Pinpoint the cell where the given text exists, returning its [X, Y] midpoint coordinate. 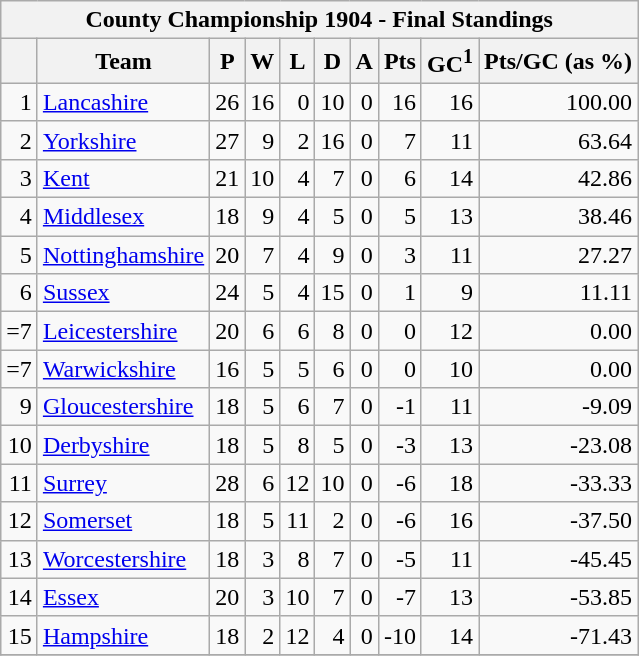
100.00 [558, 102]
42.86 [558, 178]
-7 [400, 597]
A [364, 62]
24 [228, 293]
Worcestershire [123, 559]
L [298, 62]
Derbyshire [123, 445]
Team [123, 62]
-1 [400, 407]
27 [228, 140]
38.46 [558, 217]
Pts [400, 62]
Lancashire [123, 102]
-23.08 [558, 445]
Kent [123, 178]
Gloucestershire [123, 407]
P [228, 62]
-3 [400, 445]
-10 [400, 635]
Leicestershire [123, 331]
Sussex [123, 293]
26 [228, 102]
County Championship 1904 - Final Standings [320, 20]
-71.43 [558, 635]
-5 [400, 559]
Somerset [123, 521]
Pts/GC (as %) [558, 62]
GC1 [450, 62]
Surrey [123, 483]
Warwickshire [123, 369]
21 [228, 178]
Hampshire [123, 635]
-37.50 [558, 521]
-45.45 [558, 559]
28 [228, 483]
-33.33 [558, 483]
Essex [123, 597]
-53.85 [558, 597]
Nottinghamshire [123, 255]
11.11 [558, 293]
Middlesex [123, 217]
63.64 [558, 140]
W [262, 62]
-9.09 [558, 407]
D [332, 62]
27.27 [558, 255]
Yorkshire [123, 140]
